Identify which cell holds the provided text, then report its [x, y] central coordinate. 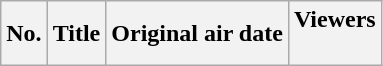
No. [24, 34]
Title [76, 34]
Viewers [334, 34]
Original air date [198, 34]
